Find where the given text appears and provide that cell's center as (X, Y) coordinate. 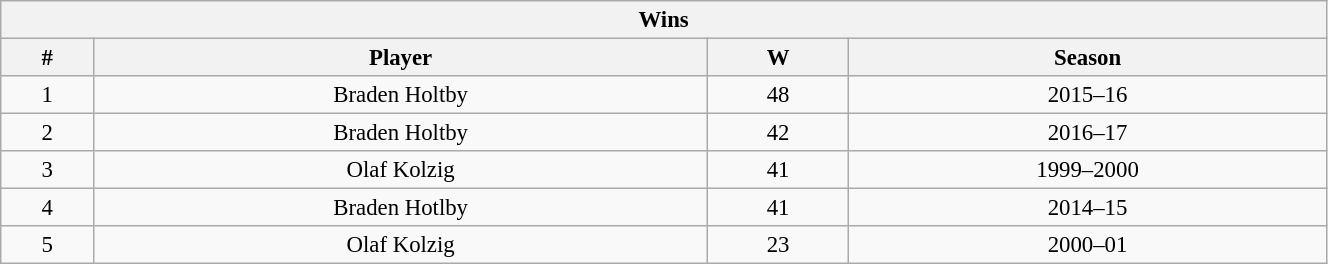
1 (48, 95)
42 (778, 133)
W (778, 58)
2015–16 (1088, 95)
3 (48, 170)
Wins (664, 20)
# (48, 58)
48 (778, 95)
Season (1088, 58)
Braden Hotlby (401, 208)
2016–17 (1088, 133)
2 (48, 133)
Player (401, 58)
23 (778, 245)
1999–2000 (1088, 170)
2000–01 (1088, 245)
4 (48, 208)
5 (48, 245)
2014–15 (1088, 208)
